Find where the given text appears and provide that cell's center as (x, y) coordinate. 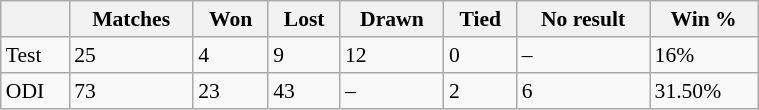
4 (230, 55)
23 (230, 91)
Matches (131, 19)
No result (584, 19)
2 (480, 91)
25 (131, 55)
12 (392, 55)
ODI (35, 91)
16% (704, 55)
9 (304, 55)
73 (131, 91)
Tied (480, 19)
Test (35, 55)
Lost (304, 19)
6 (584, 91)
Won (230, 19)
43 (304, 91)
Win % (704, 19)
31.50% (704, 91)
Drawn (392, 19)
0 (480, 55)
